Return [X, Y] of the center of cell containing provided text 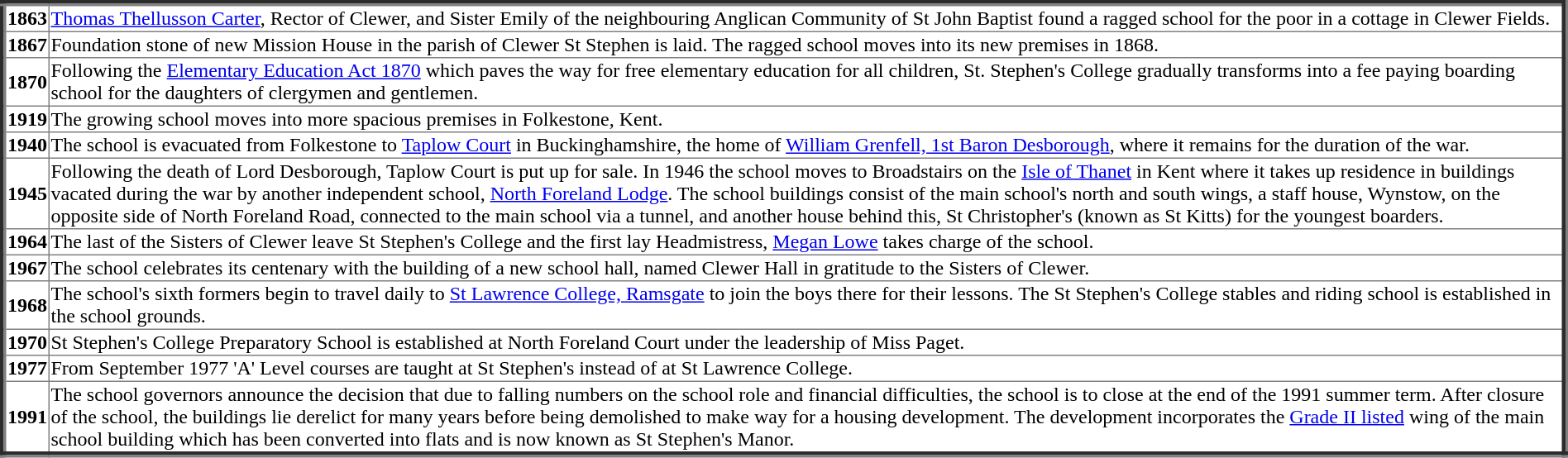
1945 [26, 193]
Foundation stone of new Mission House in the parish of Clewer St Stephen is laid. The ragged school moves into its new premises in 1868. [807, 45]
The last of the Sisters of Clewer leave St Stephen's College and the first lay Headmistress, Megan Lowe takes charge of the school. [807, 242]
1970 [26, 342]
1964 [26, 242]
1867 [26, 45]
1863 [26, 17]
1870 [26, 82]
St Stephen's College Preparatory School is established at North Foreland Court under the leadership of Miss Paget. [807, 342]
1991 [26, 417]
1977 [26, 369]
From September 1977 'A' Level courses are taught at St Stephen's instead of at St Lawrence College. [807, 369]
1919 [26, 119]
1968 [26, 305]
The school celebrates its centenary with the building of a new school hall, named Clewer Hall in gratitude to the Sisters of Clewer. [807, 268]
1967 [26, 268]
1940 [26, 146]
The growing school moves into more spacious premises in Folkestone, Kent. [807, 119]
